Return the [x, y] coordinate for the center point of the cell that contains the specified text.  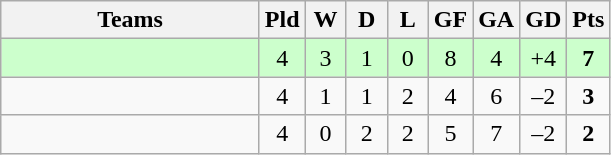
+4 [544, 58]
GD [544, 20]
L [408, 20]
GF [450, 20]
Pld [282, 20]
D [366, 20]
5 [450, 134]
8 [450, 58]
Pts [588, 20]
Teams [130, 20]
6 [496, 96]
W [326, 20]
GA [496, 20]
